For the text-containing cell, return its midpoint in [x, y] coordinate format. 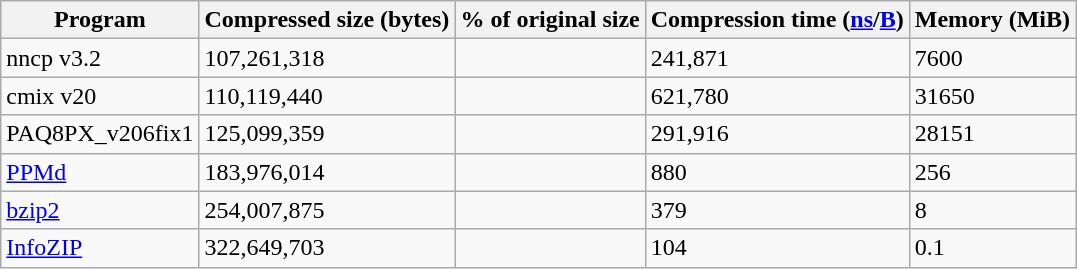
PAQ8PX_v206fix1 [100, 134]
254,007,875 [327, 210]
% of original size [550, 20]
110,119,440 [327, 96]
bzip2 [100, 210]
621,780 [777, 96]
cmix v20 [100, 96]
322,649,703 [327, 248]
7600 [992, 58]
nncp v3.2 [100, 58]
241,871 [777, 58]
880 [777, 172]
InfoZIP [100, 248]
PPMd [100, 172]
256 [992, 172]
Memory (MiB) [992, 20]
Compression time (ns/B) [777, 20]
291,916 [777, 134]
379 [777, 210]
31650 [992, 96]
104 [777, 248]
0.1 [992, 248]
125,099,359 [327, 134]
8 [992, 210]
28151 [992, 134]
183,976,014 [327, 172]
107,261,318 [327, 58]
Program [100, 20]
Compressed size (bytes) [327, 20]
